Identify which cell holds the provided text, then report its (x, y) central coordinate. 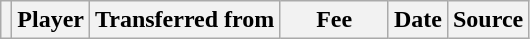
Player (51, 20)
Source (488, 20)
Fee (334, 20)
Date (418, 20)
Transferred from (185, 20)
